Scan for the cell matching the given text and deliver its (x, y) coordinate at center. 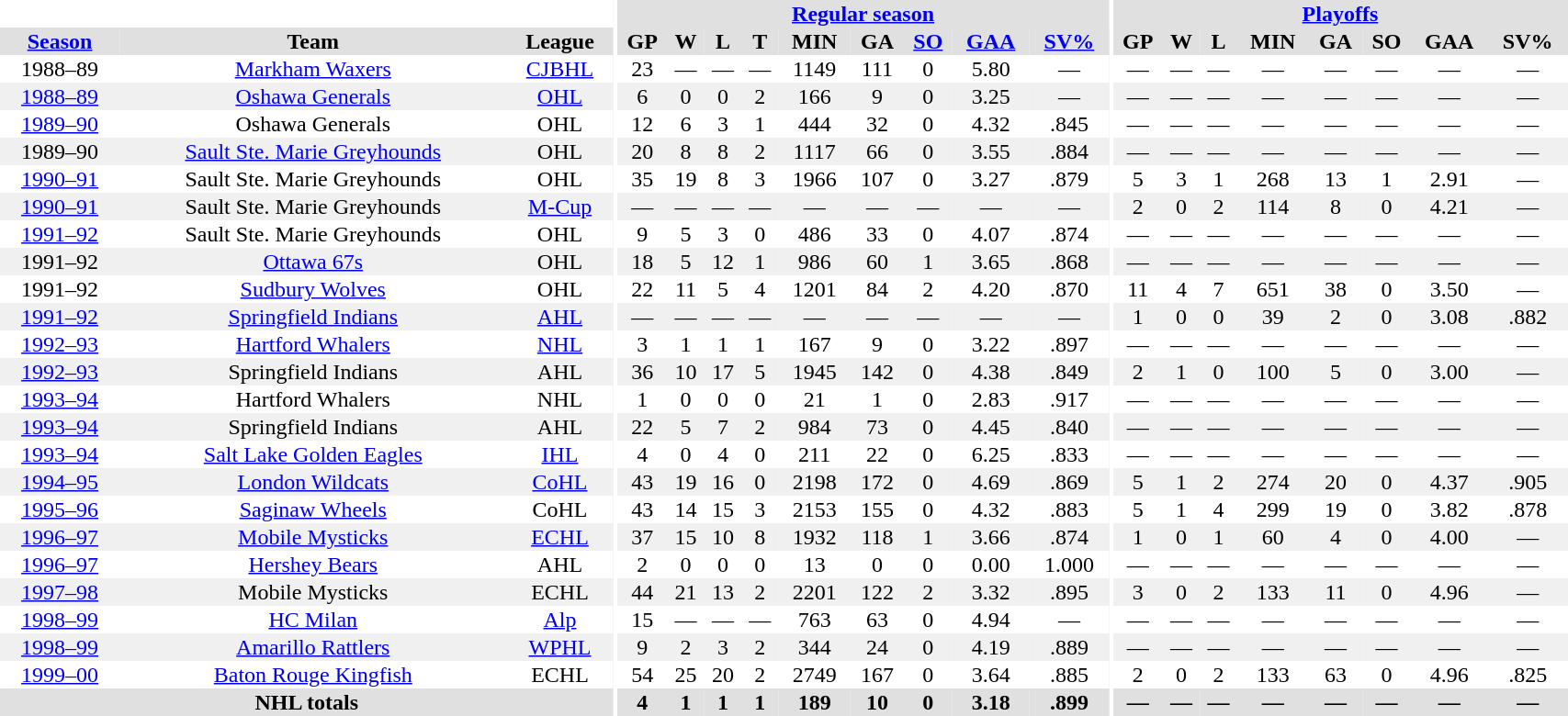
Team (312, 41)
18 (642, 262)
3.27 (990, 179)
24 (877, 647)
Baton Rouge Kingfish (312, 675)
HC Milan (312, 620)
4.94 (990, 620)
651 (1273, 289)
M-Cup (559, 207)
2749 (815, 675)
299 (1273, 509)
189 (815, 702)
4.37 (1450, 482)
44 (642, 592)
114 (1273, 207)
166 (815, 96)
984 (815, 427)
4.45 (990, 427)
37 (642, 537)
4.00 (1450, 537)
54 (642, 675)
3.08 (1450, 317)
0.00 (990, 565)
66 (877, 151)
155 (877, 509)
3.82 (1450, 509)
.883 (1069, 509)
.884 (1069, 151)
.845 (1069, 124)
2198 (815, 482)
3.65 (990, 262)
32 (877, 124)
142 (877, 372)
444 (815, 124)
3.32 (990, 592)
23 (642, 69)
2201 (815, 592)
6.25 (990, 454)
London Wildcats (312, 482)
3.66 (990, 537)
1932 (815, 537)
122 (877, 592)
Amarillo Rattlers (312, 647)
.882 (1529, 317)
2.91 (1450, 179)
33 (877, 234)
2153 (815, 509)
Hershey Bears (312, 565)
IHL (559, 454)
111 (877, 69)
344 (815, 647)
118 (877, 537)
.870 (1069, 289)
4.07 (990, 234)
4.20 (990, 289)
Salt Lake Golden Eagles (312, 454)
1149 (815, 69)
1966 (815, 179)
Season (60, 41)
.869 (1069, 482)
4.38 (990, 372)
4.69 (990, 482)
172 (877, 482)
3.25 (990, 96)
4.21 (1450, 207)
1201 (815, 289)
3.00 (1450, 372)
14 (685, 509)
1945 (815, 372)
5.80 (990, 69)
2.83 (990, 399)
Saginaw Wheels (312, 509)
.917 (1069, 399)
3.50 (1450, 289)
Ottawa 67s (312, 262)
274 (1273, 482)
.905 (1529, 482)
Markham Waxers (312, 69)
CJBHL (559, 69)
League (559, 41)
4.19 (990, 647)
73 (877, 427)
.895 (1069, 592)
17 (723, 372)
Alp (559, 620)
211 (815, 454)
3.22 (990, 344)
35 (642, 179)
1997–98 (60, 592)
986 (815, 262)
16 (723, 482)
486 (815, 234)
3.55 (990, 151)
Playoffs (1341, 14)
.849 (1069, 372)
84 (877, 289)
3.18 (990, 702)
.885 (1069, 675)
.878 (1529, 509)
100 (1273, 372)
.825 (1529, 675)
.899 (1069, 702)
25 (685, 675)
39 (1273, 317)
.840 (1069, 427)
NHL totals (307, 702)
.833 (1069, 454)
.868 (1069, 262)
1994–95 (60, 482)
.879 (1069, 179)
38 (1336, 289)
1999–00 (60, 675)
3.64 (990, 675)
.897 (1069, 344)
36 (642, 372)
Regular season (863, 14)
763 (815, 620)
T (760, 41)
Sudbury Wolves (312, 289)
WPHL (559, 647)
1.000 (1069, 565)
1117 (815, 151)
268 (1273, 179)
.889 (1069, 647)
107 (877, 179)
1995–96 (60, 509)
